Output the [X, Y] coordinate of the center of the cell containing the given text.  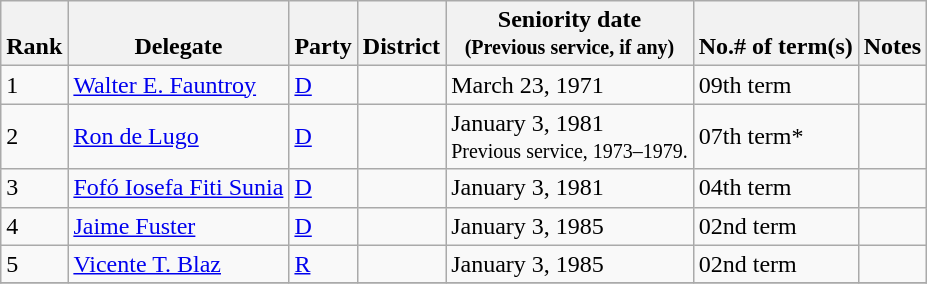
1 [34, 85]
Fofó Iosefa Fiti Sunia [178, 188]
Party [323, 34]
3 [34, 188]
January 3, 1981Previous service, 1973–1979. [570, 136]
Ron de Lugo [178, 136]
04th term [776, 188]
January 3, 1981 [570, 188]
R [323, 264]
Delegate [178, 34]
Walter E. Fauntroy [178, 85]
March 23, 1971 [570, 85]
Rank [34, 34]
Jaime Fuster [178, 226]
09th term [776, 85]
2 [34, 136]
District [401, 34]
No.# of term(s) [776, 34]
Notes [892, 34]
07th term* [776, 136]
5 [34, 264]
Vicente T. Blaz [178, 264]
Seniority date(Previous service, if any) [570, 34]
4 [34, 226]
